Pinpoint the cell where the given text exists, returning its (x, y) midpoint coordinate. 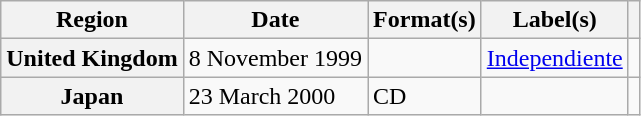
Japan (92, 96)
8 November 1999 (275, 58)
Date (275, 20)
Format(s) (425, 20)
Independiente (554, 58)
Label(s) (554, 20)
23 March 2000 (275, 96)
CD (425, 96)
Region (92, 20)
United Kingdom (92, 58)
